Provide the (x, y) coordinate of the cell's center where the given text is located.  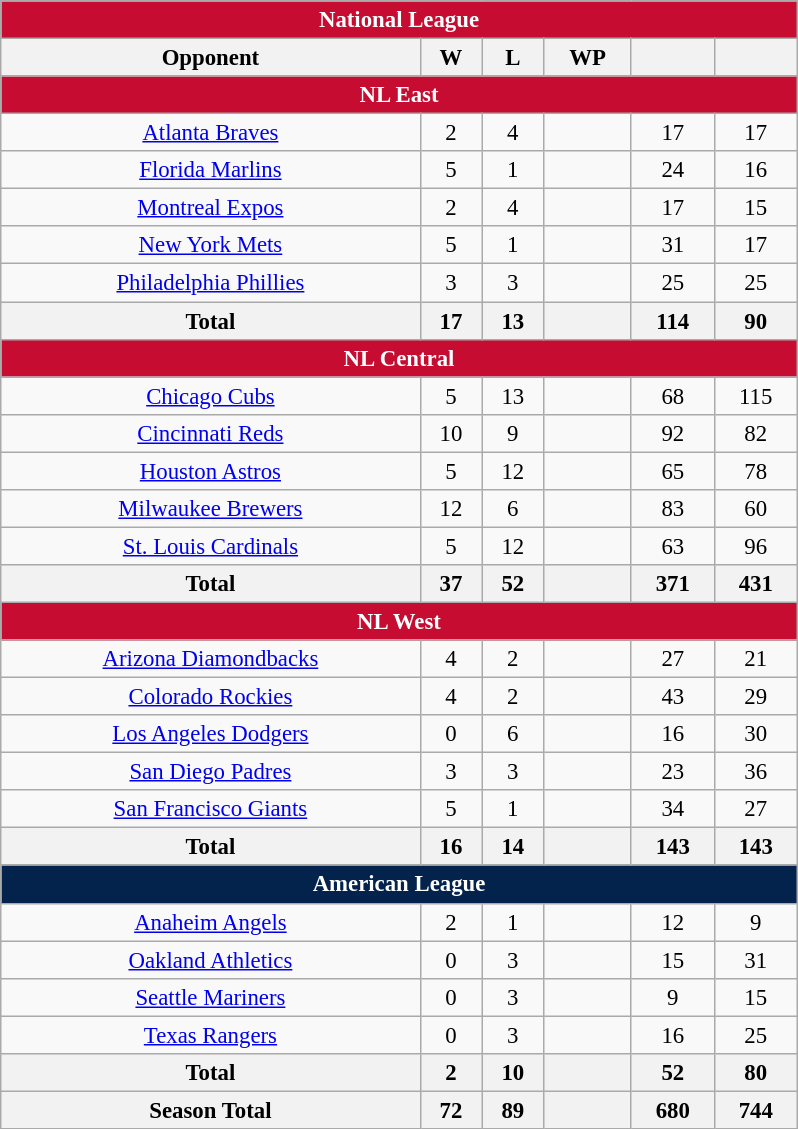
American League (399, 884)
60 (756, 508)
34 (672, 809)
NL Central (399, 358)
431 (756, 584)
W (451, 57)
San Diego Padres (210, 772)
Arizona Diamondbacks (210, 659)
Philadelphia Phillies (210, 283)
30 (756, 734)
80 (756, 1072)
68 (672, 396)
24 (672, 170)
43 (672, 696)
89 (513, 1110)
St. Louis Cardinals (210, 546)
Milwaukee Brewers (210, 508)
29 (756, 696)
Los Angeles Dodgers (210, 734)
21 (756, 659)
Cincinnati Reds (210, 433)
680 (672, 1110)
Season Total (210, 1110)
90 (756, 321)
23 (672, 772)
National League (399, 20)
Anaheim Angels (210, 922)
65 (672, 471)
New York Mets (210, 245)
Montreal Expos (210, 208)
Opponent (210, 57)
114 (672, 321)
96 (756, 546)
NL West (399, 621)
Colorado Rockies (210, 696)
115 (756, 396)
63 (672, 546)
Chicago Cubs (210, 396)
Florida Marlins (210, 170)
78 (756, 471)
37 (451, 584)
371 (672, 584)
83 (672, 508)
Atlanta Braves (210, 133)
92 (672, 433)
San Francisco Giants (210, 809)
744 (756, 1110)
14 (513, 847)
82 (756, 433)
Houston Astros (210, 471)
NL East (399, 95)
WP (588, 57)
72 (451, 1110)
Texas Rangers (210, 1035)
36 (756, 772)
Seattle Mariners (210, 997)
L (513, 57)
Oakland Athletics (210, 960)
